Determine the [X, Y] coordinate at the center of the cell enclosing the given text.  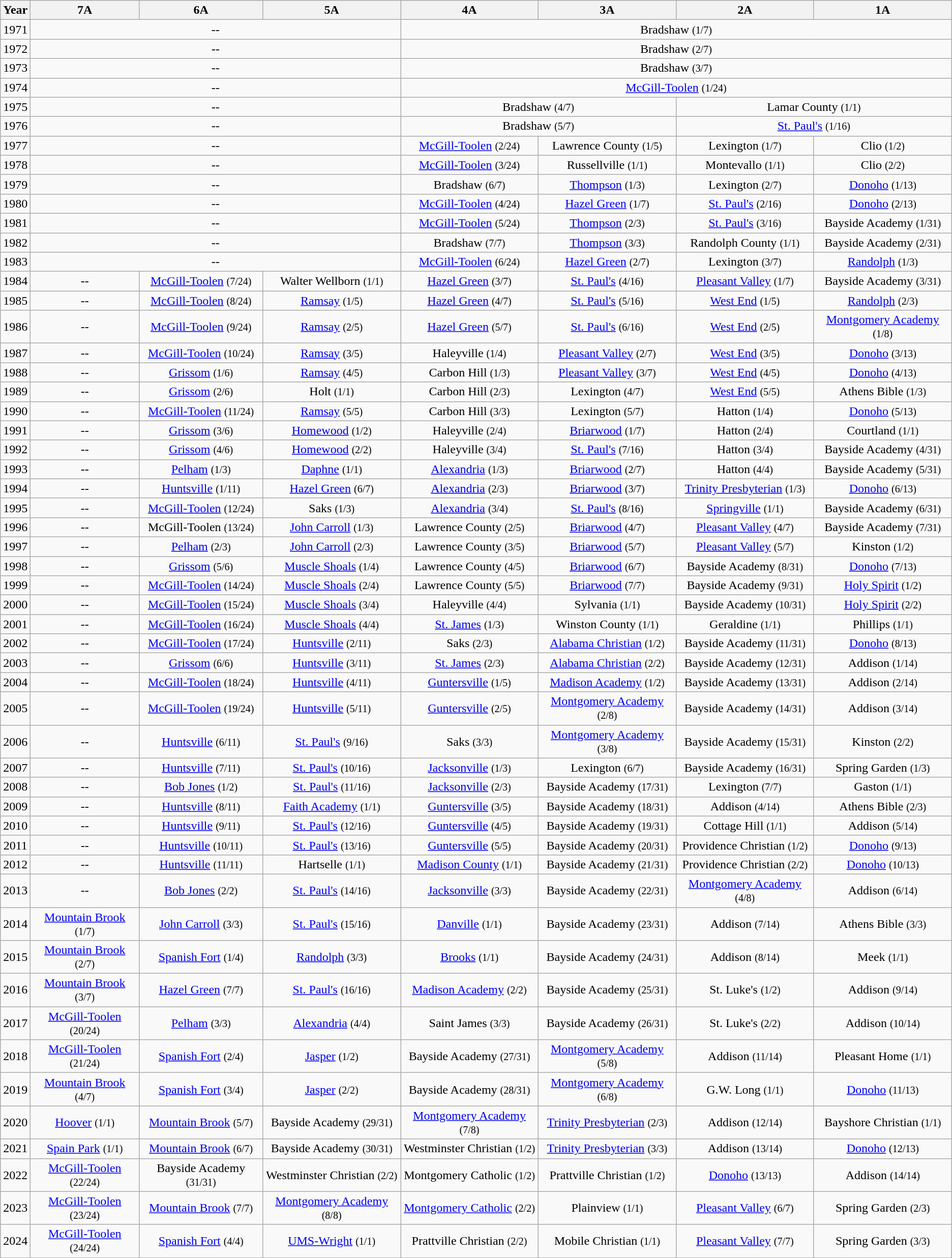
Alabama Christian (1/2) [607, 643]
Prattville Christian (1/2) [607, 1175]
Muscle Shoals (2/4) [332, 586]
1998 [15, 566]
St. Paul's (12/16) [332, 826]
Spring Garden (1/3) [883, 768]
Huntsville (6/11) [201, 742]
Montgomery Academy (4/8) [745, 890]
Huntsville (5/11) [332, 708]
Hazel Green (4/7) [470, 301]
Briarwood (2/7) [607, 469]
Madison County (1/1) [470, 864]
Addison (10/14) [883, 1023]
McGill-Toolen (10/24) [201, 353]
Lawrence County (5/5) [470, 586]
Year [15, 10]
Ramsay (1/5) [332, 301]
Lexington (1/7) [745, 145]
Grissom (6/6) [201, 663]
Pleasant Valley (1/7) [745, 281]
Spanish Fort (3/4) [201, 1090]
2020 [15, 1122]
West End (5/5) [745, 392]
St. Paul's (4/16) [607, 281]
Ramsay (4/5) [332, 372]
Briarwood (4/7) [607, 527]
Huntsville (1/11) [201, 488]
Huntsville (7/11) [201, 768]
4A [470, 10]
Prattville Christian (2/2) [470, 1241]
Bradshaw (1/7) [676, 30]
Randolph (3/3) [332, 957]
Montgomery Academy (3/8) [607, 742]
Madison Academy (2/2) [470, 990]
Haleyville (3/4) [470, 450]
Hazel Green (6/7) [332, 488]
Montgomery Academy (6/8) [607, 1090]
Mountain Brook (2/7) [85, 957]
Pleasant Valley (7/7) [745, 1241]
Addison (12/14) [745, 1122]
Lexington (5/7) [607, 411]
2018 [15, 1056]
1986 [15, 327]
Ramsay (2/5) [332, 327]
6A [201, 10]
Springville (1/1) [745, 508]
2015 [15, 957]
Russellville (1/1) [607, 165]
2012 [15, 864]
2016 [15, 990]
Lawrence County (2/5) [470, 527]
Mountain Brook (3/7) [85, 990]
McGill-Toolen (9/24) [201, 327]
1989 [15, 392]
Huntsville (2/11) [332, 643]
1971 [15, 30]
1974 [15, 87]
Briarwood (6/7) [607, 566]
Ramsay (3/5) [332, 353]
Guntersville (5/5) [470, 845]
Spain Park (1/1) [85, 1149]
St. Luke's (1/2) [745, 990]
McGill-Toolen (7/24) [201, 281]
1988 [15, 372]
Haleyville (4/4) [470, 605]
Phillips (1/1) [883, 624]
1982 [15, 243]
Jacksonville (1/3) [470, 768]
1993 [15, 469]
Bayside Academy (16/31) [745, 768]
Bayside Academy (2/31) [883, 243]
St. Paul's (13/16) [332, 845]
2024 [15, 1241]
Montgomery Academy (2/8) [607, 708]
2003 [15, 663]
2010 [15, 826]
Hatton (1/4) [745, 411]
St. Paul's (16/16) [332, 990]
Bayside Academy (4/31) [883, 450]
Mountain Brook (7/7) [201, 1208]
Gaston (1/1) [883, 787]
Saint James (3/3) [470, 1023]
Lexington (7/7) [745, 787]
UMS-Wright (1/1) [332, 1241]
1972 [15, 49]
Bradshaw (5/7) [539, 126]
Jacksonville (2/3) [470, 787]
Addison (8/14) [745, 957]
Hoover (1/1) [85, 1122]
1973 [15, 68]
Huntsville (9/11) [201, 826]
Bayside Academy (26/31) [607, 1023]
St. James (1/3) [470, 624]
Bayside Academy (28/31) [470, 1090]
St. Paul's (1/16) [814, 126]
Spring Garden (3/3) [883, 1241]
Montevallo (1/1) [745, 165]
Bayside Academy (15/31) [745, 742]
McGill-Toolen (24/24) [85, 1241]
West End (2/5) [745, 327]
Pleasant Valley (3/7) [607, 372]
Montgomery Catholic (1/2) [470, 1175]
2019 [15, 1090]
Trinity Presbyterian (1/3) [745, 488]
Donoho (3/13) [883, 353]
McGill-Toolen (23/24) [85, 1208]
Randolph (2/3) [883, 301]
McGill-Toolen (20/24) [85, 1023]
Jacksonville (3/3) [470, 890]
2009 [15, 806]
Spanish Fort (1/4) [201, 957]
Carbon Hill (3/3) [470, 411]
Huntsville (11/11) [201, 864]
Muscle Shoals (1/4) [332, 566]
Mountain Brook (6/7) [201, 1149]
Thompson (2/3) [607, 223]
Mountain Brook (4/7) [85, 1090]
McGill-Toolen (4/24) [470, 203]
Pleasant Valley (5/7) [745, 546]
McGill-Toolen (8/24) [201, 301]
Pelham (1/3) [201, 469]
Trinity Presbyterian (3/3) [607, 1149]
Addison (11/14) [745, 1056]
Daphne (1/1) [332, 469]
John Carroll (3/3) [201, 924]
Alexandria (2/3) [470, 488]
Bayside Academy (29/31) [332, 1122]
2005 [15, 708]
Athens Bible (3/3) [883, 924]
Addison (1/14) [883, 663]
Addison (6/14) [883, 890]
G.W. Long (1/1) [745, 1090]
Grissom (5/6) [201, 566]
Saks (2/3) [470, 643]
Saks (1/3) [332, 508]
Carbon Hill (1/3) [470, 372]
Huntsville (3/11) [332, 663]
Bayside Academy (27/31) [470, 1056]
Bayside Academy (10/31) [745, 605]
Bayside Academy (21/31) [607, 864]
Cottage Hill (1/1) [745, 826]
Pelham (3/3) [201, 1023]
2006 [15, 742]
Westminster Christian (2/2) [332, 1175]
Holy Spirit (1/2) [883, 586]
Hatton (2/4) [745, 430]
Lexington (6/7) [607, 768]
St. Paul's (11/16) [332, 787]
1977 [15, 145]
Haleyville (1/4) [470, 353]
Donoho (8/13) [883, 643]
Bradshaw (7/7) [470, 243]
Hazel Green (7/7) [201, 990]
Bayside Academy (25/31) [607, 990]
Hazel Green (5/7) [470, 327]
Addison (7/14) [745, 924]
Kinston (2/2) [883, 742]
2017 [15, 1023]
St. Luke's (2/2) [745, 1023]
Lamar County (1/1) [814, 107]
Hatton (4/4) [745, 469]
Briarwood (7/7) [607, 586]
Montgomery Academy (8/8) [332, 1208]
Briarwood (5/7) [607, 546]
Muscle Shoals (3/4) [332, 605]
Pleasant Home (1/1) [883, 1056]
Bayshore Christian (1/1) [883, 1122]
Pleasant Valley (6/7) [745, 1208]
2013 [15, 890]
Randolph County (1/1) [745, 243]
Bayside Academy (9/31) [745, 586]
Hazel Green (2/7) [607, 262]
2021 [15, 1149]
McGill-Toolen (14/24) [201, 586]
Jasper (1/2) [332, 1056]
Ramsay (5/5) [332, 411]
Bob Jones (1/2) [201, 787]
Bayside Academy (7/31) [883, 527]
1994 [15, 488]
St. Paul's (10/16) [332, 768]
St. Paul's (3/16) [745, 223]
2004 [15, 682]
Spring Garden (2/3) [883, 1208]
1995 [15, 508]
1980 [15, 203]
Mountain Brook (1/7) [85, 924]
1984 [15, 281]
Huntsville (10/11) [201, 845]
Hazel Green (3/7) [470, 281]
Hazel Green (1/7) [607, 203]
John Carroll (1/3) [332, 527]
Hatton (3/4) [745, 450]
Donoho (5/13) [883, 411]
Homewood (1/2) [332, 430]
2001 [15, 624]
Meek (1/1) [883, 957]
Bayside Academy (18/31) [607, 806]
Lexington (3/7) [745, 262]
Bayside Academy (8/31) [745, 566]
Bayside Academy (20/31) [607, 845]
Trinity Presbyterian (2/3) [607, 1122]
2007 [15, 768]
McGill-Toolen (21/24) [85, 1056]
Grissom (2/6) [201, 392]
Holt (1/1) [332, 392]
Alexandria (3/4) [470, 508]
Addison (4/14) [745, 806]
1990 [15, 411]
Addison (5/14) [883, 826]
Donoho (2/13) [883, 203]
2011 [15, 845]
West End (4/5) [745, 372]
Winston County (1/1) [607, 624]
Alexandria (4/4) [332, 1023]
Guntersville (1/5) [470, 682]
5A [332, 10]
Montgomery Academy (7/8) [470, 1122]
McGill-Toolen (11/24) [201, 411]
McGill-Toolen (5/24) [470, 223]
Grissom (1/6) [201, 372]
1991 [15, 430]
Montgomery Academy (1/8) [883, 327]
McGill-Toolen (13/24) [201, 527]
2022 [15, 1175]
Faith Academy (1/1) [332, 806]
Randolph (1/3) [883, 262]
Clio (1/2) [883, 145]
Jasper (2/2) [332, 1090]
2023 [15, 1208]
West End (1/5) [745, 301]
1975 [15, 107]
Thompson (3/3) [607, 243]
Lawrence County (3/5) [470, 546]
Lexington (4/7) [607, 392]
2002 [15, 643]
Montgomery Academy (5/8) [607, 1056]
St. Paul's (7/16) [607, 450]
1983 [15, 262]
Bob Jones (2/2) [201, 890]
Bayside Academy (12/31) [745, 663]
Muscle Shoals (4/4) [332, 624]
Geraldine (1/1) [745, 624]
Grissom (3/6) [201, 430]
Donoho (9/13) [883, 845]
1987 [15, 353]
Homewood (2/2) [332, 450]
Donoho (1/13) [883, 184]
McGill-Toolen (1/24) [676, 87]
Bayside Academy (11/31) [745, 643]
Thompson (1/3) [607, 184]
Bayside Academy (22/31) [607, 890]
Lexington (2/7) [745, 184]
Huntsville (8/11) [201, 806]
Donoho (10/13) [883, 864]
Bayside Academy (5/31) [883, 469]
Donoho (7/13) [883, 566]
2A [745, 10]
McGill-Toolen (6/24) [470, 262]
McGill-Toolen (15/24) [201, 605]
Bayside Academy (19/31) [607, 826]
2014 [15, 924]
Bayside Academy (13/31) [745, 682]
Bayside Academy (6/31) [883, 508]
Montgomery Catholic (2/2) [470, 1208]
Haleyville (2/4) [470, 430]
Lawrence County (1/5) [607, 145]
Hartselle (1/1) [332, 864]
Addison (2/14) [883, 682]
1A [883, 10]
Bayside Academy (24/31) [607, 957]
Clio (2/2) [883, 165]
Alabama Christian (2/2) [607, 663]
Bayside Academy (17/31) [607, 787]
Briarwood (1/7) [607, 430]
Spanish Fort (2/4) [201, 1056]
McGill-Toolen (19/24) [201, 708]
McGill-Toolen (22/24) [85, 1175]
3A [607, 10]
Grissom (4/6) [201, 450]
Danville (1/1) [470, 924]
Guntersville (4/5) [470, 826]
Guntersville (3/5) [470, 806]
McGill-Toolen (18/24) [201, 682]
John Carroll (2/3) [332, 546]
1976 [15, 126]
McGill-Toolen (3/24) [470, 165]
St. Paul's (8/16) [607, 508]
Bradshaw (6/7) [470, 184]
McGill-Toolen (2/24) [470, 145]
St. Paul's (9/16) [332, 742]
Huntsville (4/11) [332, 682]
McGill-Toolen (17/24) [201, 643]
Holy Spirit (2/2) [883, 605]
1999 [15, 586]
Pelham (2/3) [201, 546]
Mountain Brook (5/7) [201, 1122]
Courtland (1/1) [883, 430]
2000 [15, 605]
Donoho (4/13) [883, 372]
St. Paul's (2/16) [745, 203]
Addison (13/14) [745, 1149]
McGill-Toolen (12/24) [201, 508]
1979 [15, 184]
Kinston (1/2) [883, 546]
Athens Bible (1/3) [883, 392]
2008 [15, 787]
Providence Christian (1/2) [745, 845]
1981 [15, 223]
1996 [15, 527]
St. Paul's (6/16) [607, 327]
Bradshaw (2/7) [676, 49]
1992 [15, 450]
Donoho (12/13) [883, 1149]
Bayside Academy (1/31) [883, 223]
St. James (2/3) [470, 663]
Mobile Christian (1/1) [607, 1241]
Spanish Fort (4/4) [201, 1241]
Guntersville (2/5) [470, 708]
St. Paul's (14/16) [332, 890]
1985 [15, 301]
Bayside Academy (14/31) [745, 708]
Carbon Hill (2/3) [470, 392]
Donoho (11/13) [883, 1090]
Pleasant Valley (2/7) [607, 353]
Brooks (1/1) [470, 957]
Athens Bible (2/3) [883, 806]
1978 [15, 165]
Bayside Academy (31/31) [201, 1175]
Bradshaw (4/7) [539, 107]
West End (3/5) [745, 353]
McGill-Toolen (16/24) [201, 624]
Addison (3/14) [883, 708]
Pleasant Valley (4/7) [745, 527]
Addison (9/14) [883, 990]
Bayside Academy (23/31) [607, 924]
Madison Academy (1/2) [607, 682]
7A [85, 10]
1997 [15, 546]
Bayside Academy (3/31) [883, 281]
Briarwood (3/7) [607, 488]
Lawrence County (4/5) [470, 566]
Sylvania (1/1) [607, 605]
Walter Wellborn (1/1) [332, 281]
Donoho (6/13) [883, 488]
Providence Christian (2/2) [745, 864]
St. Paul's (15/16) [332, 924]
Donoho (13/13) [745, 1175]
Bradshaw (3/7) [676, 68]
Saks (3/3) [470, 742]
Addison (14/14) [883, 1175]
Alexandria (1/3) [470, 469]
Bayside Academy (30/31) [332, 1149]
Plainview (1/1) [607, 1208]
St. Paul's (5/16) [607, 301]
Westminster Christian (1/2) [470, 1149]
